Capture the cell that displays the provided text and extract its [X, Y] central coordinate. 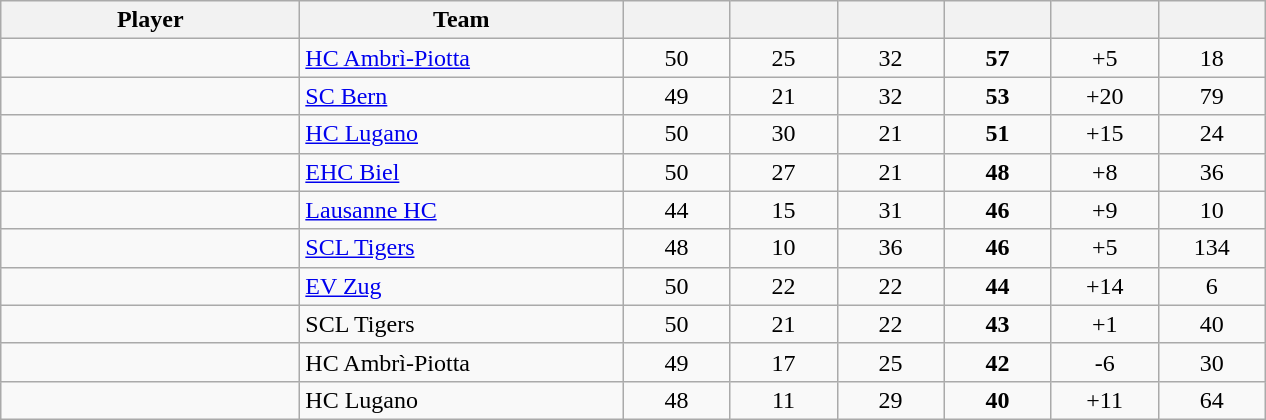
Lausanne HC [462, 210]
+9 [1104, 210]
57 [998, 58]
+20 [1104, 96]
31 [890, 210]
+15 [1104, 134]
53 [998, 96]
17 [784, 362]
42 [998, 362]
43 [998, 324]
Player [150, 20]
18 [1212, 58]
64 [1212, 400]
+11 [1104, 400]
6 [1212, 286]
-6 [1104, 362]
+8 [1104, 172]
27 [784, 172]
51 [998, 134]
+14 [1104, 286]
Team [462, 20]
SC Bern [462, 96]
24 [1212, 134]
134 [1212, 248]
EHC Biel [462, 172]
11 [784, 400]
29 [890, 400]
+1 [1104, 324]
EV Zug [462, 286]
79 [1212, 96]
15 [784, 210]
